Return the (X, Y) coordinate for the center point of the cell that contains the specified text.  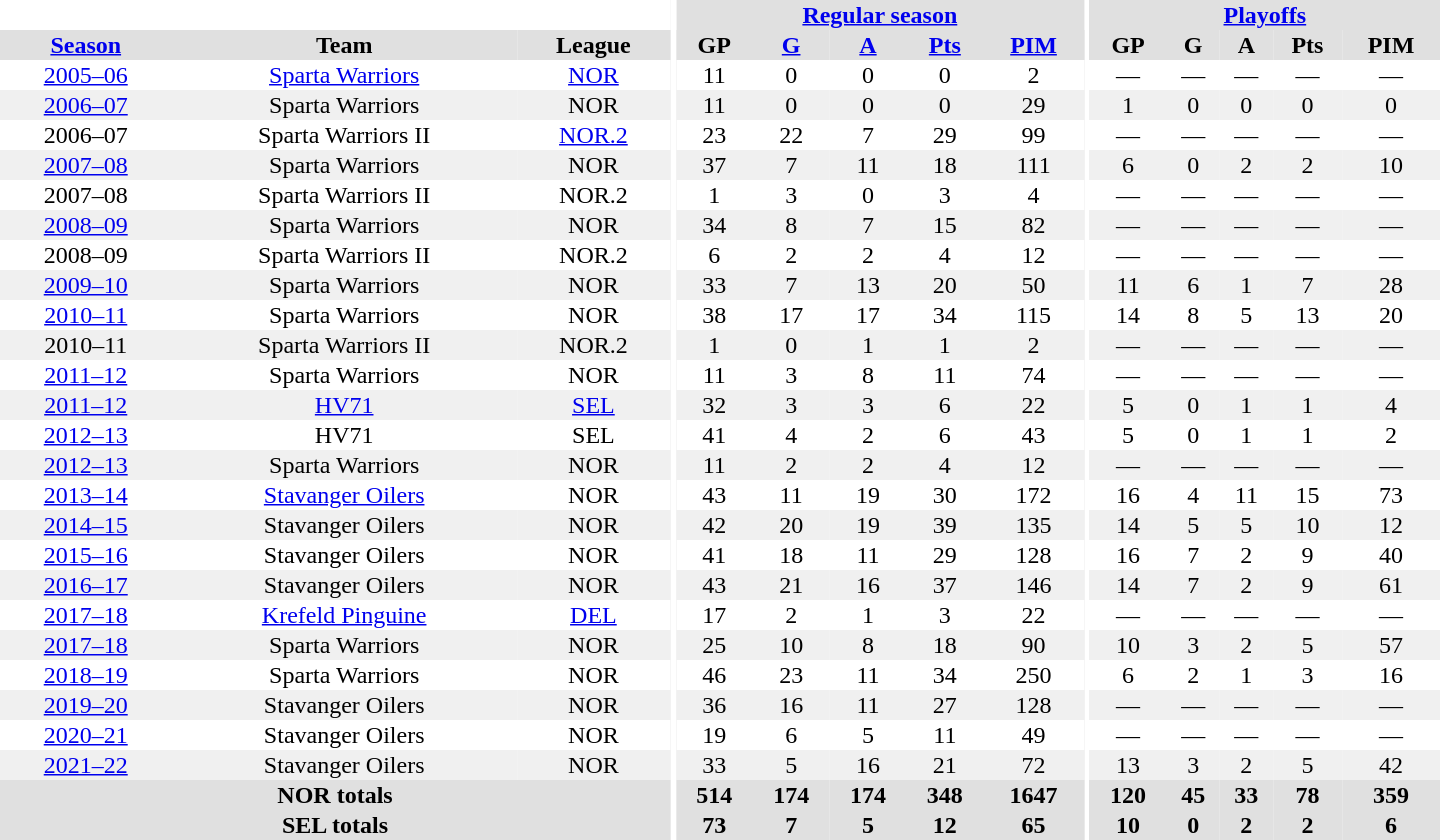
2020–21 (86, 735)
250 (1034, 675)
146 (1034, 585)
514 (714, 795)
2005–06 (86, 75)
1647 (1034, 795)
32 (714, 405)
2015–16 (86, 555)
57 (1391, 645)
Krefeld Pinguine (344, 615)
115 (1034, 315)
30 (944, 495)
2013–14 (86, 495)
2009–10 (86, 285)
359 (1391, 795)
2019–20 (86, 705)
38 (714, 315)
Regular season (880, 15)
120 (1128, 795)
78 (1308, 795)
135 (1034, 525)
72 (1034, 765)
NOR totals (335, 795)
27 (944, 705)
DEL (594, 615)
90 (1034, 645)
SEL totals (335, 825)
99 (1034, 135)
172 (1034, 495)
111 (1034, 165)
2018–19 (86, 675)
39 (944, 525)
50 (1034, 285)
74 (1034, 375)
46 (714, 675)
2014–15 (86, 525)
25 (714, 645)
36 (714, 705)
40 (1391, 555)
49 (1034, 735)
61 (1391, 585)
348 (944, 795)
82 (1034, 225)
Season (86, 45)
28 (1391, 285)
2016–17 (86, 585)
65 (1034, 825)
45 (1194, 795)
Team (344, 45)
2021–22 (86, 765)
League (594, 45)
Playoffs (1265, 15)
